Scan for the cell matching the given text and deliver its [x, y] coordinate at center. 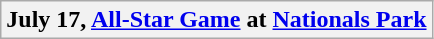
July 17, All-Star Game at Nationals Park [216, 20]
